Provide the (x, y) coordinate of the cell's center where the given text is located.  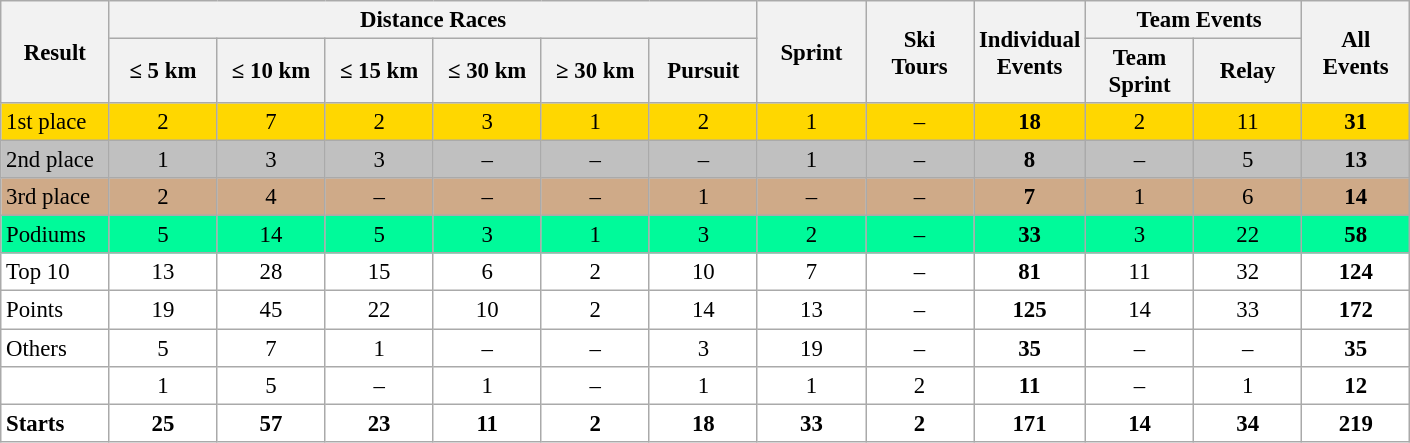
All Events (1356, 52)
171 (1030, 423)
15 (379, 273)
31 (1356, 122)
57 (271, 423)
≥ 30 km (595, 72)
25 (163, 423)
Team Sprint (1140, 72)
≤ 15 km (379, 72)
8 (1030, 160)
219 (1356, 423)
Others (55, 348)
34 (1248, 423)
Starts (55, 423)
4 (271, 197)
Points (55, 310)
32 (1248, 273)
Pursuit (703, 72)
125 (1030, 310)
Distance Races (434, 20)
81 (1030, 273)
Sprint (811, 52)
Top 10 (55, 273)
23 (379, 423)
28 (271, 273)
Relay (1248, 72)
2nd place (55, 160)
45 (271, 310)
Team Events (1194, 20)
≤ 30 km (487, 72)
≤ 5 km (163, 72)
124 (1356, 273)
172 (1356, 310)
≤ 10 km (271, 72)
3rd place (55, 197)
58 (1356, 235)
SkiTours (920, 52)
1st place (55, 122)
Podiums (55, 235)
Result (55, 52)
12 (1356, 385)
IndividualEvents (1030, 52)
